From the cell containing the given text, extract its center point as (X, Y) coordinate. 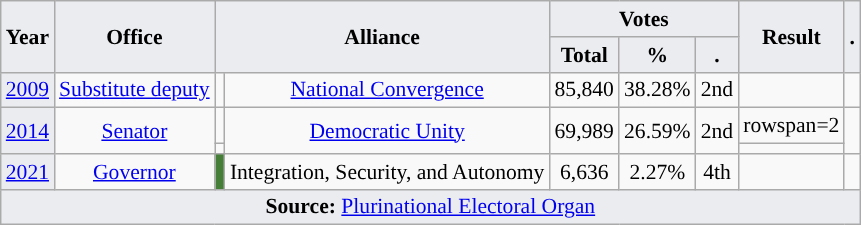
6,636 (584, 172)
Alliance (382, 36)
Source: Plurinational Electoral Organ (430, 207)
National Convergence (388, 90)
Votes (644, 19)
Total (584, 55)
Governor (134, 172)
Democratic Unity (388, 131)
% (658, 55)
26.59% (658, 131)
Integration, Security, and Autonomy (388, 172)
69,989 (584, 131)
Office (134, 36)
4th (718, 172)
Senator (134, 131)
2014 (28, 131)
2009 (28, 90)
2.27% (658, 172)
2021 (28, 172)
rowspan=2 (791, 126)
Result (791, 36)
38.28% (658, 90)
Substitute deputy (134, 90)
85,840 (584, 90)
Year (28, 36)
